Extract the (X, Y) coordinate from the center of the cell holding the provided text.  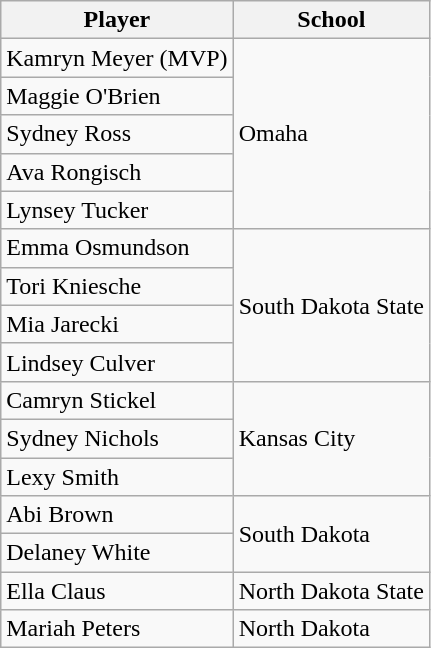
Mia Jarecki (117, 324)
School (331, 20)
Omaha (331, 134)
Player (117, 20)
Camryn Stickel (117, 400)
Mariah Peters (117, 629)
Kamryn Meyer (MVP) (117, 58)
Tori Kniesche (117, 286)
Delaney White (117, 553)
Lynsey Tucker (117, 210)
Sydney Nichols (117, 438)
Ava Rongisch (117, 172)
Kansas City (331, 438)
Ella Claus (117, 591)
South Dakota (331, 534)
Emma Osmundson (117, 248)
Maggie O'Brien (117, 96)
Lexy Smith (117, 477)
North Dakota State (331, 591)
Sydney Ross (117, 134)
Lindsey Culver (117, 362)
Abi Brown (117, 515)
South Dakota State (331, 305)
North Dakota (331, 629)
